For the text-containing cell, return its midpoint in [X, Y] coordinate format. 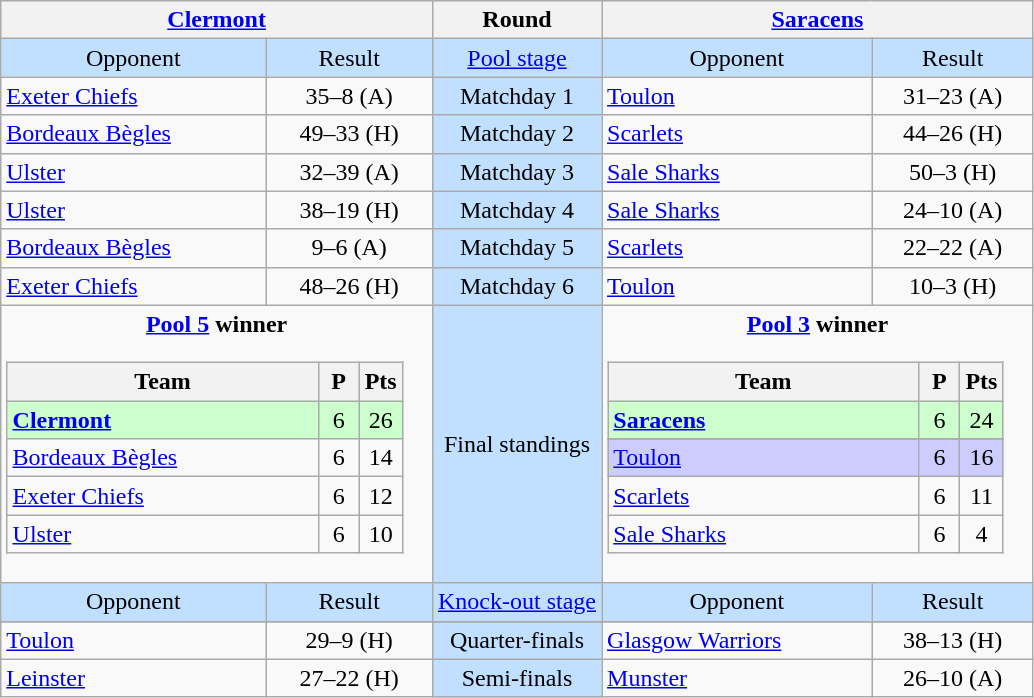
24–10 (A) [952, 210]
9–6 (A) [350, 248]
50–3 (H) [952, 172]
Quarter-finals [516, 640]
26–10 (A) [952, 678]
32–39 (A) [350, 172]
Matchday 3 [516, 172]
Leinster [134, 678]
Final standings [516, 444]
10 [380, 534]
Knock-out stage [516, 602]
24 [982, 420]
Glasgow Warriors [738, 640]
Semi-finals [516, 678]
Round [516, 20]
44–26 (H) [952, 134]
48–26 (H) [350, 286]
49–33 (H) [350, 134]
Matchday 1 [516, 96]
31–23 (A) [952, 96]
38–19 (H) [350, 210]
35–8 (A) [350, 96]
Matchday 4 [516, 210]
12 [380, 496]
Matchday 6 [516, 286]
22–22 (A) [952, 248]
Pool 3 winner Team P Pts Saracens 6 24 Toulon 6 16 Scarlets 6 11 Sale Sharks 6 4 [818, 444]
38–13 (H) [952, 640]
Matchday 5 [516, 248]
26 [380, 420]
29–9 (H) [350, 640]
11 [982, 496]
14 [380, 458]
Pool stage [516, 58]
4 [982, 534]
Matchday 2 [516, 134]
10–3 (H) [952, 286]
Pool 5 winner Team P Pts Clermont 6 26 Bordeaux Bègles 6 14 Exeter Chiefs 6 12 Ulster 6 10 [217, 444]
27–22 (H) [350, 678]
16 [982, 458]
Munster [738, 678]
